Search for the cell housing the specified text and yield its (X, Y) center coordinate. 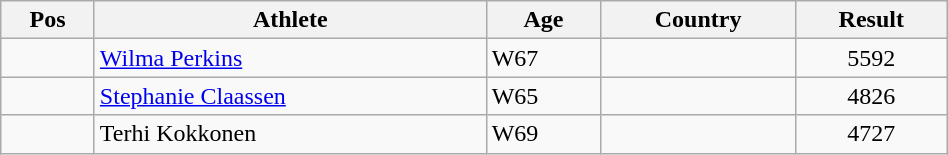
5592 (871, 58)
Wilma Perkins (290, 58)
Age (544, 20)
Country (698, 20)
W69 (544, 134)
Stephanie Claassen (290, 96)
4727 (871, 134)
Terhi Kokkonen (290, 134)
Result (871, 20)
4826 (871, 96)
W67 (544, 58)
W65 (544, 96)
Pos (48, 20)
Athlete (290, 20)
